For the text-containing cell, return its midpoint in [X, Y] coordinate format. 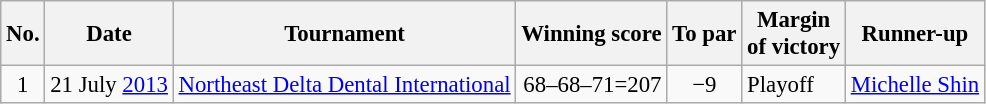
1 [23, 85]
−9 [704, 85]
68–68–71=207 [592, 85]
Tournament [344, 34]
Playoff [794, 85]
Date [109, 34]
21 July 2013 [109, 85]
Runner-up [914, 34]
Northeast Delta Dental International [344, 85]
To par [704, 34]
Winning score [592, 34]
No. [23, 34]
Marginof victory [794, 34]
Michelle Shin [914, 85]
